Extract the [X, Y] coordinate from the center of the cell holding the provided text.  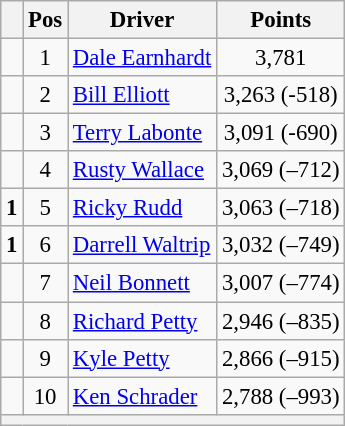
3,007 (–774) [281, 283]
5 [46, 208]
Rusty Wallace [142, 170]
4 [46, 170]
Neil Bonnett [142, 283]
8 [46, 321]
Pos [46, 20]
9 [46, 358]
Darrell Waltrip [142, 245]
2,788 (–993) [281, 396]
3,781 [281, 58]
Kyle Petty [142, 358]
Bill Elliott [142, 95]
3,032 (–749) [281, 245]
3,063 (–718) [281, 208]
3,091 (-690) [281, 133]
Dale Earnhardt [142, 58]
3,263 (-518) [281, 95]
Ken Schrader [142, 396]
10 [46, 396]
3,069 (–712) [281, 170]
2,946 (–835) [281, 321]
3 [46, 133]
2 [46, 95]
Points [281, 20]
2,866 (–915) [281, 358]
Terry Labonte [142, 133]
7 [46, 283]
6 [46, 245]
Driver [142, 20]
Richard Petty [142, 321]
Ricky Rudd [142, 208]
